Determine the (x, y) coordinate at the center of the cell enclosing the given text.  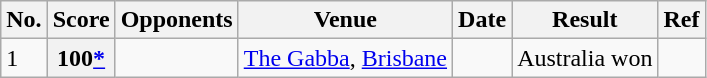
Ref (682, 20)
The Gabba, Brisbane (345, 58)
Opponents (176, 20)
Score (81, 20)
Date (482, 20)
No. (24, 20)
1 (24, 58)
Result (585, 20)
Venue (345, 20)
Australia won (585, 58)
100* (81, 58)
